Search for the cell housing the specified text and yield its (x, y) center coordinate. 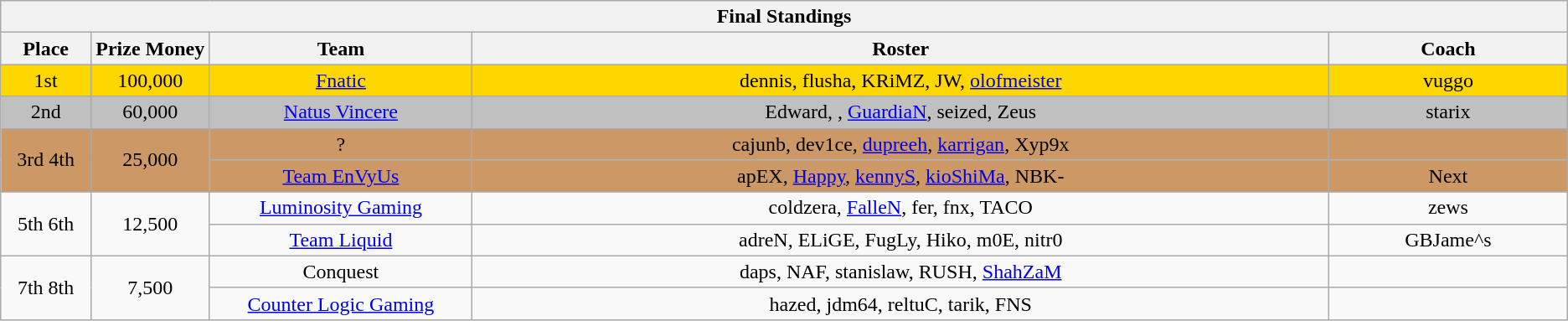
adreN, ELiGE, FugLy, Hiko, m0E, nitr0 (901, 240)
Next (1449, 176)
starix (1449, 112)
Fnatic (341, 80)
GBJame^s (1449, 240)
Team Liquid (341, 240)
Team EnVyUs (341, 176)
coldzera, FalleN, fer, fnx, TACO (901, 208)
Final Standings (784, 17)
Luminosity Gaming (341, 208)
Team (341, 49)
Roster (901, 49)
dennis, flusha, KRiMZ, JW, olofmeister (901, 80)
25,000 (151, 160)
2nd (46, 112)
Conquest (341, 272)
hazed, jdm64, reltuC, tarik, FNS (901, 303)
Counter Logic Gaming (341, 303)
vuggo (1449, 80)
? (341, 144)
Coach (1449, 49)
apEX, Happy, kennyS, kioShiMa, NBK- (901, 176)
Natus Vincere (341, 112)
Edward, , GuardiaN, seized, Zeus (901, 112)
3rd 4th (46, 160)
12,500 (151, 224)
daps, NAF, stanislaw, RUSH, ShahZaM (901, 272)
1st (46, 80)
5th 6th (46, 224)
60,000 (151, 112)
100,000 (151, 80)
7th 8th (46, 287)
Prize Money (151, 49)
cajunb, dev1ce, dupreeh, karrigan, Xyp9x (901, 144)
Place (46, 49)
zews (1449, 208)
7,500 (151, 287)
